Search for the cell housing the specified text and yield its [x, y] center coordinate. 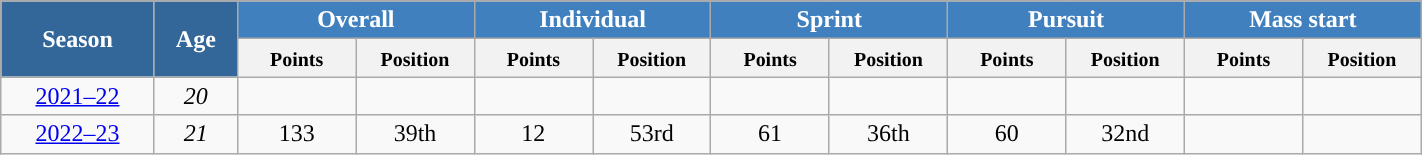
Mass start [1302, 20]
32nd [1125, 134]
Individual [592, 20]
20 [196, 96]
Pursuit [1066, 20]
Age [196, 39]
2022–23 [78, 134]
12 [533, 134]
2021–22 [78, 96]
133 [296, 134]
36th [888, 134]
Sprint [830, 20]
Season [78, 39]
Overall [356, 20]
60 [1007, 134]
61 [770, 134]
39th [415, 134]
53rd [652, 134]
21 [196, 134]
